For the text-containing cell, return its midpoint in [X, Y] coordinate format. 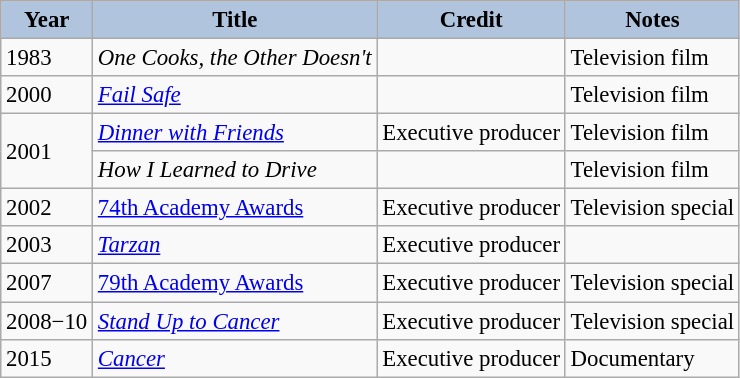
Fail Safe [235, 95]
2007 [47, 283]
Tarzan [235, 245]
Dinner with Friends [235, 133]
74th Academy Awards [235, 208]
Documentary [652, 358]
2003 [47, 245]
2002 [47, 208]
1983 [47, 58]
How I Learned to Drive [235, 170]
Title [235, 20]
Credit [471, 20]
Stand Up to Cancer [235, 321]
One Cooks, the Other Doesn't [235, 58]
2015 [47, 358]
2000 [47, 95]
Year [47, 20]
79th Academy Awards [235, 283]
2008−10 [47, 321]
2001 [47, 152]
Notes [652, 20]
Cancer [235, 358]
